Search for the cell housing the specified text and yield its (X, Y) center coordinate. 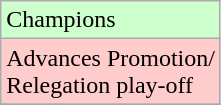
Champions (111, 20)
Advances Promotion/Relegation play-off (111, 72)
